Return the (X, Y) coordinate for the center point of the cell that contains the specified text.  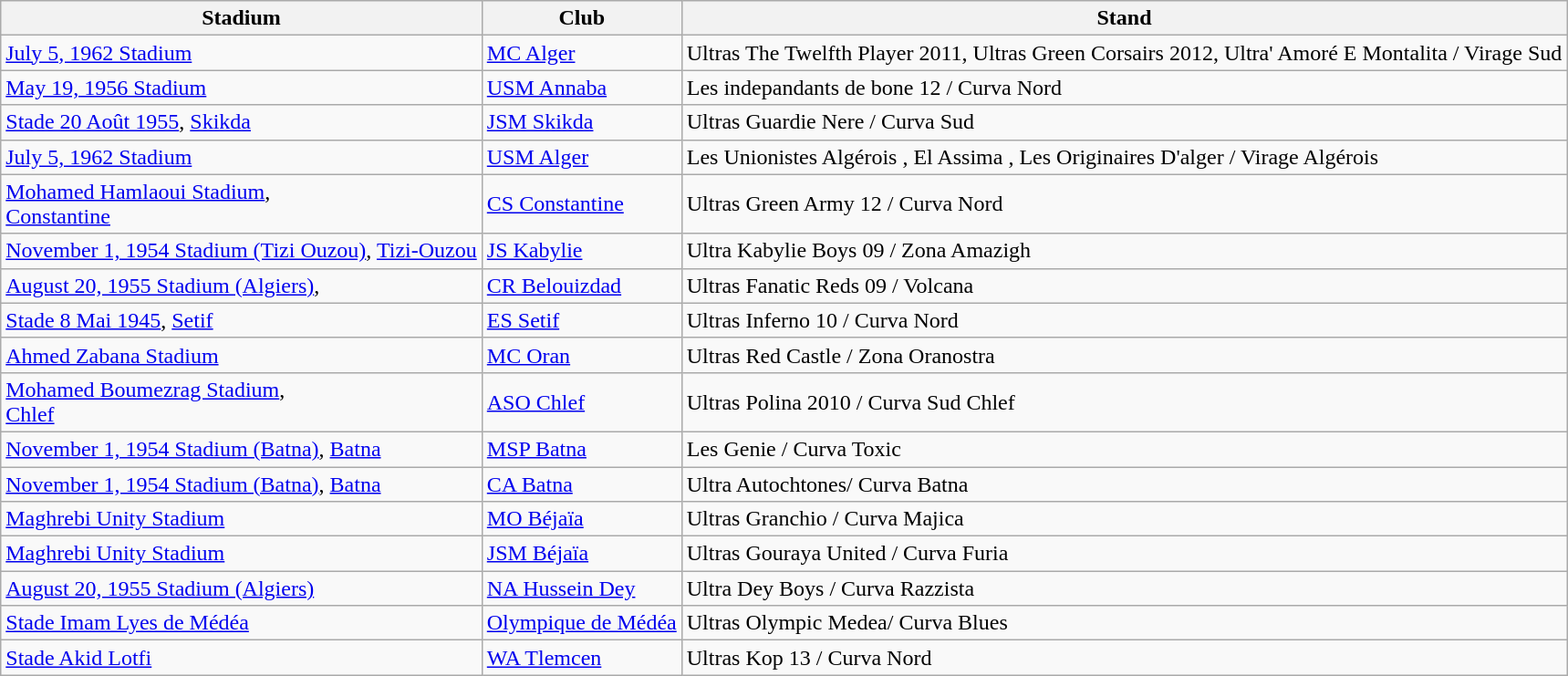
MC Alger (582, 53)
Ultras Red Castle / Zona Oranostra (1124, 355)
Stade 20 Août 1955, Skikda (242, 122)
Les Genie / Curva Toxic (1124, 449)
Ultras Polina 2010 / Curva Sud Chlef (1124, 401)
Ahmed Zabana Stadium (242, 355)
Ultra Kabylie Boys 09 / Zona Amazigh (1124, 251)
CA Batna (582, 484)
Ultras The Twelfth Player 2011, Ultras Green Corsairs 2012, Ultra' Amoré E Montalita / Virage Sud (1124, 53)
NA Hussein Dey (582, 588)
ES Setif (582, 320)
USM Alger (582, 157)
Ultras Kop 13 / Curva Nord (1124, 658)
May 19, 1956 Stadium (242, 88)
Ultras Olympic Medea/ Curva Blues (1124, 623)
Mohamed Boumezrag Stadium,Chlef (242, 401)
Club (582, 18)
Les Unionistes Algérois , El Assima , Les Originaires D'alger / Virage Algérois (1124, 157)
Olympique de Médéa (582, 623)
ASO Chlef (582, 401)
Ultras Gouraya United / Curva Furia (1124, 554)
Stand (1124, 18)
Stade 8 Mai 1945, Setif (242, 320)
JSM Skikda (582, 122)
Ultras Guardie Nere / Curva Sud (1124, 122)
Stade Akid Lotfi (242, 658)
August 20, 1955 Stadium (Algiers), (242, 286)
Mohamed Hamlaoui Stadium,Constantine (242, 204)
Ultra Autochtones/ Curva Batna (1124, 484)
August 20, 1955 Stadium (Algiers) (242, 588)
Ultras Green Army 12 / Curva Nord (1124, 204)
Ultra Dey Boys / Curva Razzista (1124, 588)
JS Kabylie (582, 251)
MO Béjaïa (582, 519)
Ultras Granchio / Curva Majica (1124, 519)
MC Oran (582, 355)
November 1, 1954 Stadium (Tizi Ouzou), Tizi-Ouzou (242, 251)
CS Constantine (582, 204)
Ultras Fanatic Reds 09 / Volcana (1124, 286)
WA Tlemcen (582, 658)
MSP Batna (582, 449)
CR Belouizdad (582, 286)
USM Annaba (582, 88)
JSM Béjaïa (582, 554)
Stade Imam Lyes de Médéa (242, 623)
Les indepandants de bone 12 / Curva Nord (1124, 88)
Stadium (242, 18)
Ultras Inferno 10 / Curva Nord (1124, 320)
